Identify which cell holds the provided text, then report its (x, y) central coordinate. 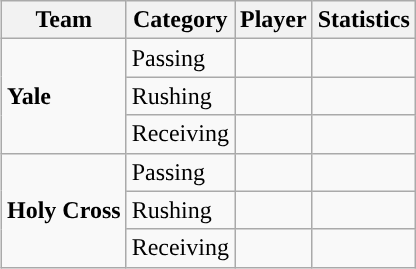
Team (64, 20)
Player (273, 20)
Holy Cross (64, 210)
Yale (64, 96)
Category (180, 20)
Statistics (364, 20)
